Capture the cell that displays the provided text and extract its [X, Y] central coordinate. 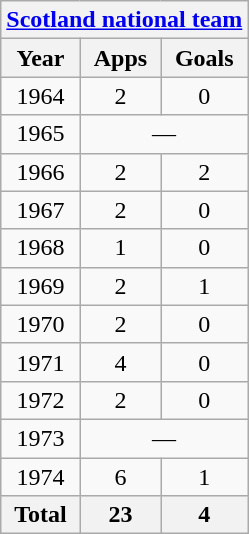
Total [40, 515]
23 [120, 515]
Apps [120, 58]
1973 [40, 438]
6 [120, 477]
Goals [204, 58]
1971 [40, 362]
1970 [40, 324]
1974 [40, 477]
1969 [40, 286]
1968 [40, 248]
Year [40, 58]
Scotland national team [124, 20]
1964 [40, 96]
1966 [40, 172]
1967 [40, 210]
1965 [40, 134]
1972 [40, 400]
